Output the (x, y) coordinate of the center of the cell containing the given text.  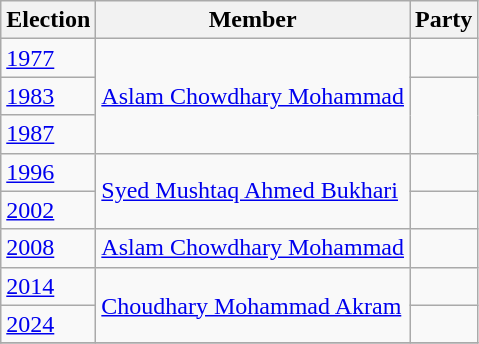
Choudhary Mohammad Akram (253, 305)
Election (48, 20)
Party (444, 20)
2002 (48, 210)
2024 (48, 324)
2014 (48, 286)
Syed Mushtaq Ahmed Bukhari (253, 191)
1983 (48, 96)
1977 (48, 58)
2008 (48, 248)
Member (253, 20)
1996 (48, 172)
1987 (48, 134)
